Determine the (X, Y) coordinate at the center of the cell enclosing the given text.  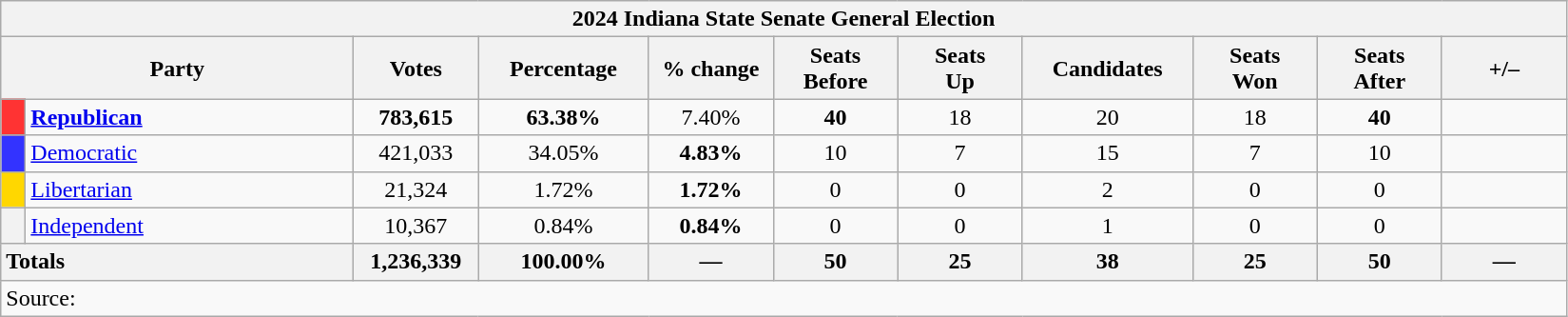
Percentage (563, 69)
SeatsWon (1255, 69)
Independent (190, 226)
2 (1107, 189)
Republican (190, 117)
38 (1107, 262)
Candidates (1107, 69)
34.05% (563, 153)
100.00% (563, 262)
SeatsAfter (1379, 69)
Libertarian (190, 189)
% change (711, 69)
Totals (177, 262)
63.38% (563, 117)
7.40% (711, 117)
SeatsBefore (835, 69)
421,033 (416, 153)
Democratic (190, 153)
10,367 (416, 226)
Source: (784, 298)
+/– (1504, 69)
4.83% (711, 153)
783,615 (416, 117)
Votes (416, 69)
21,324 (416, 189)
15 (1107, 153)
1,236,339 (416, 262)
20 (1107, 117)
Party (177, 69)
2024 Indiana State Senate General Election (784, 19)
1 (1107, 226)
SeatsUp (960, 69)
